Capture the cell that displays the provided text and extract its (x, y) central coordinate. 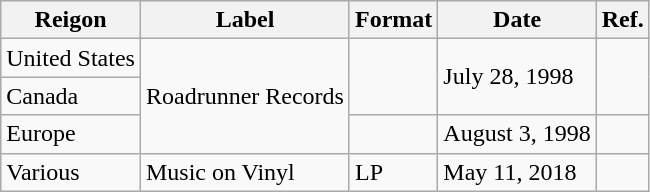
Date (517, 20)
Ref. (622, 20)
Reigon (71, 20)
Label (244, 20)
Various (71, 172)
United States (71, 58)
July 28, 1998 (517, 77)
LP (393, 172)
Format (393, 20)
Europe (71, 134)
Roadrunner Records (244, 96)
May 11, 2018 (517, 172)
Canada (71, 96)
Music on Vinyl (244, 172)
August 3, 1998 (517, 134)
